Find where the given text appears and provide that cell's center as [X, Y] coordinate. 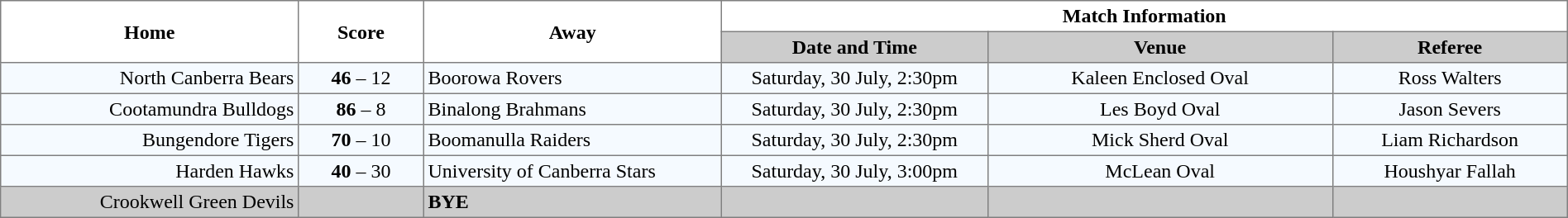
Match Information [1145, 17]
70 – 10 [361, 140]
Venue [1159, 47]
North Canberra Bears [150, 78]
Date and Time [854, 47]
Liam Richardson [1450, 140]
Boorowa Rovers [572, 78]
Score [361, 31]
Home [150, 31]
University of Canberra Stars [572, 171]
Ross Walters [1450, 78]
40 – 30 [361, 171]
Referee [1450, 47]
Les Boyd Oval [1159, 109]
Binalong Brahmans [572, 109]
Bungendore Tigers [150, 140]
Kaleen Enclosed Oval [1159, 78]
Away [572, 31]
46 – 12 [361, 78]
Jason Severs [1450, 109]
86 – 8 [361, 109]
Saturday, 30 July, 3:00pm [854, 171]
Crookwell Green Devils [150, 202]
McLean Oval [1159, 171]
Houshyar Fallah [1450, 171]
Mick Sherd Oval [1159, 140]
Harden Hawks [150, 171]
Boomanulla Raiders [572, 140]
Cootamundra Bulldogs [150, 109]
BYE [572, 202]
